From the cell containing the given text, extract its center point as [X, Y] coordinate. 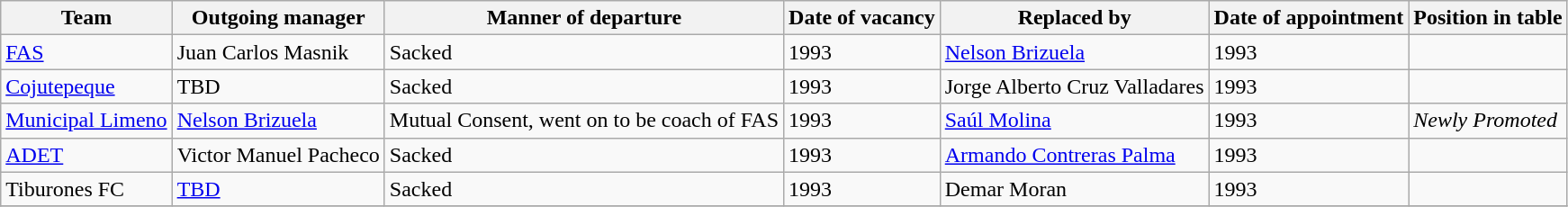
Cojutepeque [86, 86]
Outgoing manager [278, 18]
Armando Contreras Palma [1075, 155]
Date of appointment [1309, 18]
Tiburones FC [86, 189]
Jorge Alberto Cruz Valladares [1075, 86]
Team [86, 18]
Mutual Consent, went on to be coach of FAS [583, 121]
Demar Moran [1075, 189]
Saúl Molina [1075, 121]
ADET [86, 155]
Replaced by [1075, 18]
Municipal Limeno [86, 121]
Victor Manuel Pacheco [278, 155]
Manner of departure [583, 18]
Newly Promoted [1488, 121]
Position in table [1488, 18]
FAS [86, 52]
Juan Carlos Masnik [278, 52]
Date of vacancy [862, 18]
